Output the (x, y) coordinate of the center of the cell containing the given text.  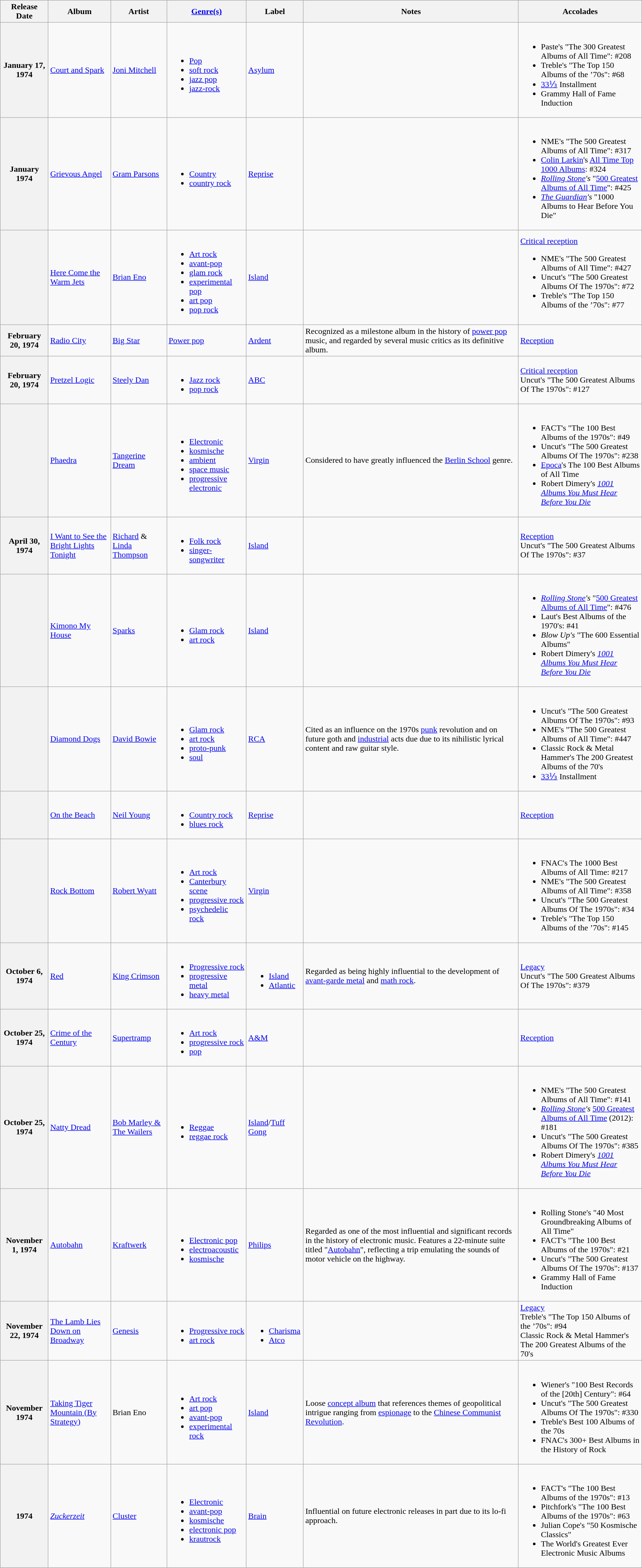
Popsoft rockjazz popjazz-rock (206, 70)
Autobahn (80, 1245)
Sparks (139, 631)
On the Beach (80, 815)
Loose concept album that references themes of geopolitical intrigue ranging from espionage to the Chinese Communist Revolution. (411, 1412)
Progressive rockprogressive metalheavy metal (206, 976)
Asylum (275, 70)
Kraftwerk (139, 1245)
Art rockCanterbury sceneprogressive rockpsychedelic rock (206, 891)
Cluster (139, 1516)
Influential on future electronic releases in part due to its lo-fi approach. (411, 1516)
Reggaereggae rock (206, 1127)
A&M (275, 1038)
Progressive rockart rock (206, 1331)
Electronicavant-popkosmischeelectronic popkrautrock (206, 1516)
Folk rocksinger-songwriter (206, 546)
April 30, 1974 (24, 546)
Natty Dread (80, 1127)
Court and Spark (80, 70)
Gram Parsons (139, 173)
Philips (275, 1245)
ReceptionUncut's "The 500 Greatest Albums Of The 1970s": #37 (580, 546)
CharismaAtco (275, 1331)
Pretzel Logic (80, 380)
Rock Bottom (80, 891)
Considered to have greatly influenced the Berlin School genre. (411, 461)
Critical receptionUncut's "The 500 Greatest Albums Of The 1970s": #127 (580, 380)
Genesis (139, 1331)
Glam rockart rock (206, 631)
Grievous Angel (80, 173)
Art rockprogressive rockpop (206, 1038)
Electronic popelectroacoustickosmische (206, 1245)
Countrycountry rock (206, 173)
Radio City (80, 340)
Tangerine Dream (139, 461)
Island/Tuff Gong (275, 1127)
Regarded as being highly influential to the development of avant-garde metal and math rock. (411, 976)
Kimono My House (80, 631)
Supertramp (139, 1038)
1974 (24, 1516)
Genre(s) (206, 12)
Crime of the Century (80, 1038)
Bob Marley & The Wailers (139, 1127)
King Crimson (139, 976)
Electronickosmischeambientspace musicprogressive electronic (206, 461)
Art rockart popavant-popexperimental rock (206, 1412)
Jazz rockpop rock (206, 380)
Accolades (580, 12)
January 1974 (24, 173)
Brain (275, 1516)
Notes (411, 12)
Glam rockart rockproto-punksoul (206, 739)
Zuckerzeit (80, 1516)
Richard & Linda Thompson (139, 546)
Here Come the Warm Jets (80, 277)
Recognized as a milestone album in the history of power pop music, and regarded by several music critics as its definitive album. (411, 340)
Art rockavant-popglam rockexperimental popart poppop rock (206, 277)
November 1, 1974 (24, 1245)
Album (80, 12)
IslandAtlantic (275, 976)
Label (275, 12)
Robert Wyatt (139, 891)
David Bowie (139, 739)
October 6, 1974 (24, 976)
Diamond Dogs (80, 739)
Neil Young (139, 815)
Red (80, 976)
Joni Mitchell (139, 70)
The Lamb Lies Down on Broadway (80, 1331)
November 22, 1974 (24, 1331)
Steely Dan (139, 380)
LegacyUncut's "The 500 Greatest Albums Of The 1970s": #379 (580, 976)
Phaedra (80, 461)
Release Date (24, 12)
Ardent (275, 340)
Power pop (206, 340)
November 1974 (24, 1412)
Country rockblues rock (206, 815)
Paste's "The 300 Greatest Albums of All Time": #208Treble's "The Top 150 Albums of the ’70s": #6833⅓ InstallmentGrammy Hall of Fame Induction (580, 70)
RCA (275, 739)
ABC (275, 380)
Big Star (139, 340)
January 17, 1974 (24, 70)
LegacyTreble's "The Top 150 Albums of the ’70s": #94Classic Rock & Metal Hammer's The 200 Greatest Albums of the 70's (580, 1331)
Taking Tiger Mountain (By Strategy) (80, 1412)
I Want to See the Bright Lights Tonight (80, 546)
Artist (139, 12)
